Identify which cell holds the provided text, then report its [X, Y] central coordinate. 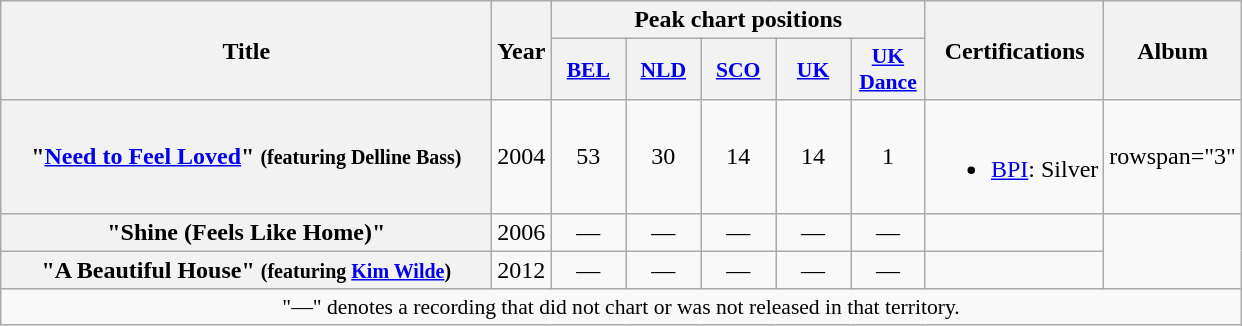
Certifications [1014, 50]
30 [664, 156]
BEL [588, 70]
UKDance [888, 70]
NLD [664, 70]
BPI: Silver [1014, 156]
"A Beautiful House" (featuring Kim Wilde) [246, 270]
"—" denotes a recording that did not chart or was not released in that territory. [622, 307]
"Shine (Feels Like Home)" [246, 232]
"Need to Feel Loved" (featuring Delline Bass) [246, 156]
2004 [522, 156]
53 [588, 156]
2006 [522, 232]
Title [246, 50]
2012 [522, 270]
1 [888, 156]
Album [1173, 50]
UK [814, 70]
Peak chart positions [738, 20]
rowspan="3" [1173, 156]
Year [522, 50]
SCO [738, 70]
